Locate the cell with the specified text and output its (x, y) center coordinate. 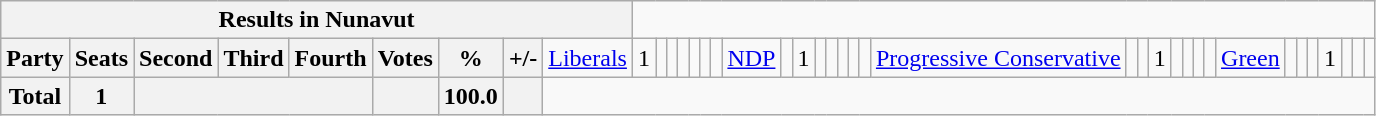
Green (1251, 58)
+/- (522, 58)
Third (254, 58)
Party (35, 58)
Fourth (330, 58)
Votes (405, 58)
Results in Nunavut (317, 20)
Liberals (588, 58)
Total (35, 96)
Progressive Conservative (998, 58)
Second (176, 58)
Seats (101, 58)
NDP (752, 58)
% (470, 58)
100.0 (470, 96)
